Scan for the cell matching the given text and deliver its [x, y] coordinate at center. 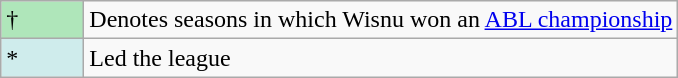
Led the league [381, 58]
* [42, 58]
Denotes seasons in which Wisnu won an ABL championship [381, 20]
† [42, 20]
